Determine the (x, y) coordinate at the center of the cell enclosing the given text.  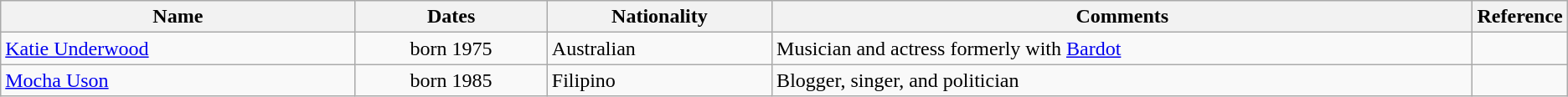
Australian (659, 48)
Dates (451, 17)
Reference (1519, 17)
Filipino (659, 80)
born 1985 (451, 80)
Blogger, singer, and politician (1122, 80)
Comments (1122, 17)
born 1975 (451, 48)
Mocha Uson (178, 80)
Name (178, 17)
Katie Underwood (178, 48)
Nationality (659, 17)
Musician and actress formerly with Bardot (1122, 48)
